Return the [x, y] coordinate for the center point of the cell that contains the specified text.  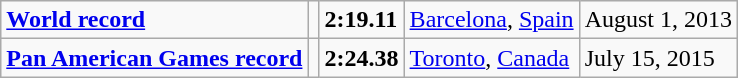
Pan American Games record [154, 58]
Barcelona, Spain [492, 20]
August 1, 2013 [658, 20]
2:24.38 [362, 58]
2:19.11 [362, 20]
July 15, 2015 [658, 58]
Toronto, Canada [492, 58]
World record [154, 20]
